Search for the cell housing the specified text and yield its (x, y) center coordinate. 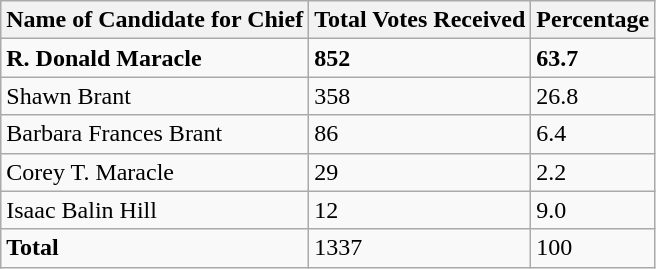
Name of Candidate for Chief (155, 20)
Corey T. Maracle (155, 172)
29 (420, 172)
Percentage (593, 20)
852 (420, 58)
63.7 (593, 58)
Isaac Balin Hill (155, 210)
9.0 (593, 210)
358 (420, 96)
12 (420, 210)
1337 (420, 248)
86 (420, 134)
6.4 (593, 134)
R. Donald Maracle (155, 58)
Shawn Brant (155, 96)
Total Votes Received (420, 20)
26.8 (593, 96)
100 (593, 248)
Total (155, 248)
2.2 (593, 172)
Barbara Frances Brant (155, 134)
